Detect which cell encompasses the target text, then output its [x, y] center coordinate. 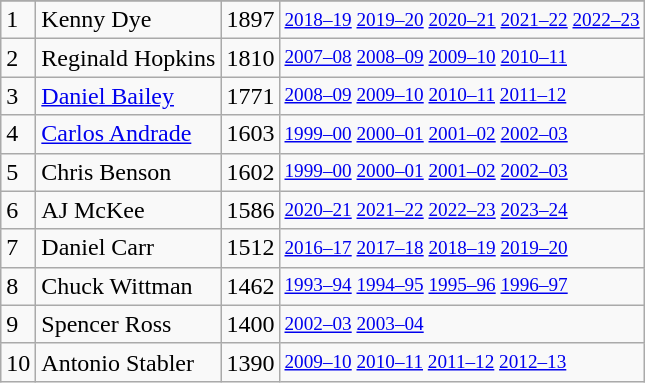
1602 [250, 172]
2002–03 2003–04 [462, 324]
5 [18, 172]
Carlos Andrade [128, 134]
1462 [250, 286]
1586 [250, 210]
Chris Benson [128, 172]
9 [18, 324]
6 [18, 210]
Reginald Hopkins [128, 58]
2020–21 2021–22 2022–23 2023–24 [462, 210]
Chuck Wittman [128, 286]
2016–17 2017–18 2018–19 2019–20 [462, 248]
Daniel Carr [128, 248]
1993–94 1994–95 1995–96 1996–97 [462, 286]
1400 [250, 324]
8 [18, 286]
1390 [250, 362]
10 [18, 362]
2009–10 2010–11 2011–12 2012–13 [462, 362]
AJ McKee [128, 210]
1512 [250, 248]
Antonio Stabler [128, 362]
Spencer Ross [128, 324]
7 [18, 248]
2018–19 2019–20 2020–21 2021–22 2022–23 [462, 20]
1897 [250, 20]
1810 [250, 58]
Daniel Bailey [128, 96]
2 [18, 58]
Kenny Dye [128, 20]
2007–08 2008–09 2009–10 2010–11 [462, 58]
3 [18, 96]
1771 [250, 96]
4 [18, 134]
2008–09 2009–10 2010–11 2011–12 [462, 96]
1 [18, 20]
1603 [250, 134]
